Capture the cell that displays the provided text and extract its [X, Y] central coordinate. 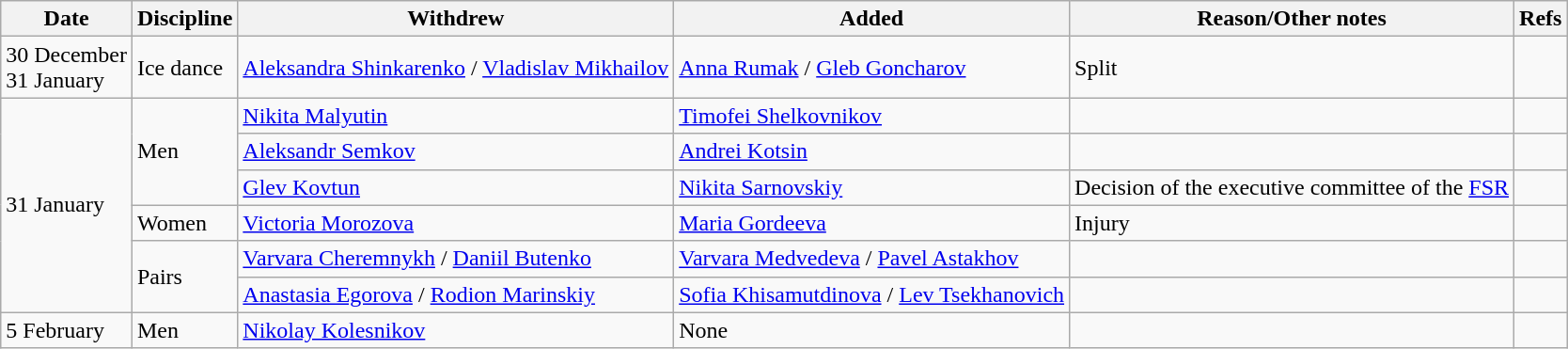
Split [1292, 68]
Timofei Shelkovnikov [872, 116]
31 January [67, 205]
Maria Gordeeva [872, 223]
Victoria Morozova [456, 223]
Glev Kovtun [456, 187]
Added [872, 19]
Decision of the executive committee of the FSR [1292, 187]
Varvara Cheremnykh / Daniil Butenko [456, 259]
None [872, 330]
Withdrew [456, 19]
Discipline [184, 19]
Pairs [184, 277]
Varvara Medvedeva / Pavel Astakhov [872, 259]
Nikita Malyutin [456, 116]
Sofia Khisamutdinova / Lev Tsekhanovich [872, 294]
Women [184, 223]
Reason/Other notes [1292, 19]
Ice dance [184, 68]
30 December31 January [67, 68]
Aleksandra Shinkarenko / Vladislav Mikhailov [456, 68]
Nikita Sarnovskiy [872, 187]
Aleksandr Semkov [456, 151]
Anna Rumak / Gleb Goncharov [872, 68]
Andrei Kotsin [872, 151]
Nikolay Kolesnikov [456, 330]
Anastasia Egorova / Rodion Marinskiy [456, 294]
Refs [1541, 19]
5 February [67, 330]
Date [67, 19]
Injury [1292, 223]
